Find where the given text appears and provide that cell's center as [X, Y] coordinate. 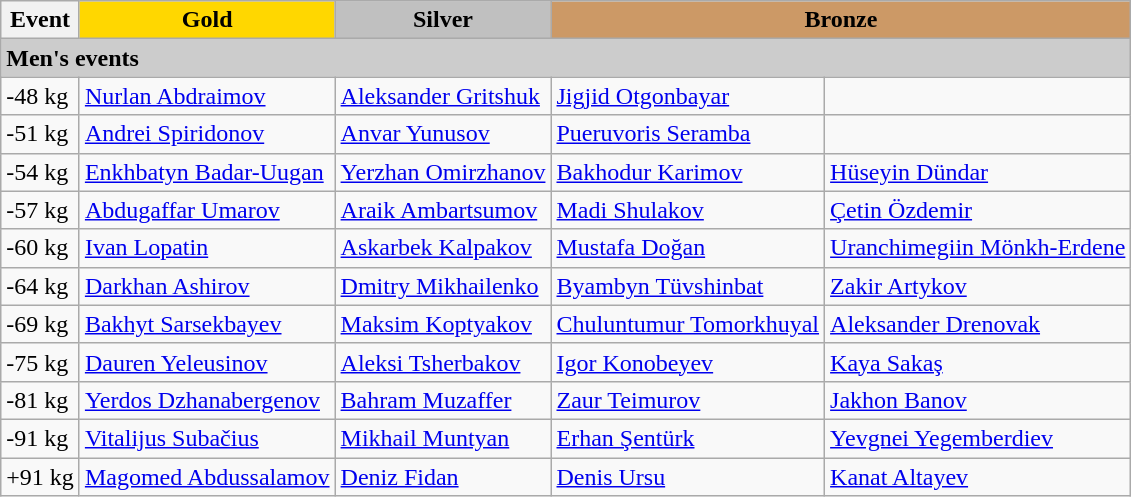
Askarbek Kalpakov [443, 248]
Chuluntumur Tomorkhuyal [688, 324]
-91 kg [40, 438]
Yerzhan Omirzhanov [443, 172]
Nurlan Abdraimov [207, 96]
Aleksander Gritshuk [443, 96]
Bronze [841, 20]
Jakhon Banov [978, 400]
Bakhyt Sarsekbayev [207, 324]
Magomed Abdussalamov [207, 477]
Event [40, 20]
Kanat Altayev [978, 477]
Madi Shulakov [688, 210]
Vitalijus Subačius [207, 438]
Dauren Yeleusinov [207, 362]
Bahram Muzaffer [443, 400]
Abdugaffar Umarov [207, 210]
Zaur Teimurov [688, 400]
Kaya Sakaş [978, 362]
Araik Ambartsumov [443, 210]
Pueruvoris Seramba [688, 134]
Uranchimegiin Mönkh-Erdene [978, 248]
Dmitry Mikhailenko [443, 286]
Silver [443, 20]
Gold [207, 20]
-69 kg [40, 324]
Maksim Koptyakov [443, 324]
Ivan Lopatin [207, 248]
Andrei Spiridonov [207, 134]
-75 kg [40, 362]
Bakhodur Karimov [688, 172]
Hüseyin Dündar [978, 172]
-54 kg [40, 172]
Zakir Artykov [978, 286]
Jigjid Otgonbayar [688, 96]
-57 kg [40, 210]
Anvar Yunusov [443, 134]
Çetin Özdemir [978, 210]
-64 kg [40, 286]
Deniz Fidan [443, 477]
Byambyn Tüvshinbat [688, 286]
Aleksander Drenovak [978, 324]
+91 kg [40, 477]
Mikhail Muntyan [443, 438]
Aleksi Tsherbakov [443, 362]
Darkhan Ashirov [207, 286]
Denis Ursu [688, 477]
-60 kg [40, 248]
Erhan Şentürk [688, 438]
-51 kg [40, 134]
-81 kg [40, 400]
Mustafa Doğan [688, 248]
Igor Konobeyev [688, 362]
Yerdos Dzhanabergenov [207, 400]
Enkhbatyn Badar-Uugan [207, 172]
-48 kg [40, 96]
Yevgnei Yegemberdiev [978, 438]
Men's events [566, 58]
